Search for the cell housing the specified text and yield its [X, Y] center coordinate. 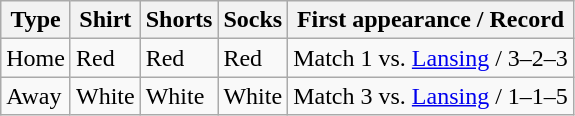
Socks [253, 20]
Away [36, 96]
Shirt [105, 20]
Home [36, 58]
Shorts [179, 20]
Type [36, 20]
Match 1 vs. Lansing / 3–2–3 [431, 58]
Match 3 vs. Lansing / 1–1–5 [431, 96]
First appearance / Record [431, 20]
